Identify which cell holds the provided text, then report its [x, y] central coordinate. 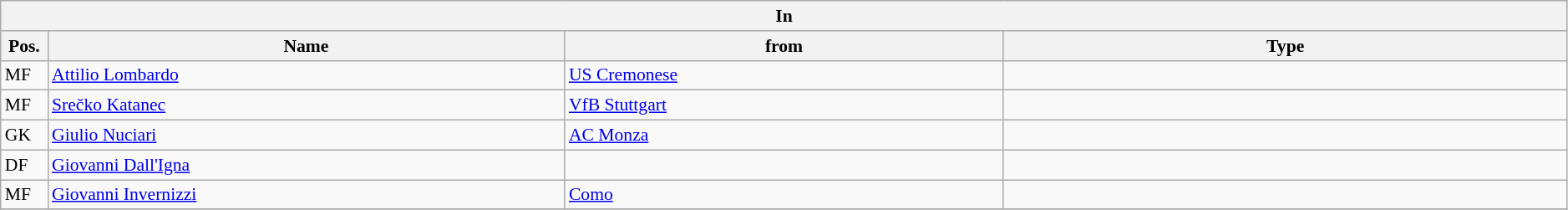
Como [784, 195]
AC Monza [784, 136]
Giovanni Dall'Igna [306, 165]
Srečko Katanec [306, 105]
US Cremonese [784, 75]
Giovanni Invernizzi [306, 195]
Type [1285, 46]
VfB Stuttgart [784, 105]
DF [24, 165]
Name [306, 46]
Giulio Nuciari [306, 136]
from [784, 46]
GK [24, 136]
In [784, 16]
Pos. [24, 46]
Attilio Lombardo [306, 75]
